Scan for the cell matching the given text and deliver its [X, Y] coordinate at center. 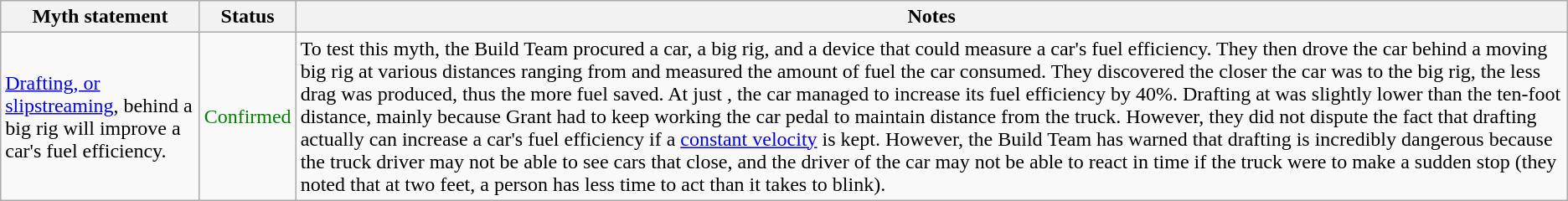
Myth statement [101, 17]
Drafting, or slipstreaming, behind a big rig will improve a car's fuel efficiency. [101, 116]
Confirmed [248, 116]
Notes [931, 17]
Status [248, 17]
